Pinpoint the cell where the given text exists, returning its [x, y] midpoint coordinate. 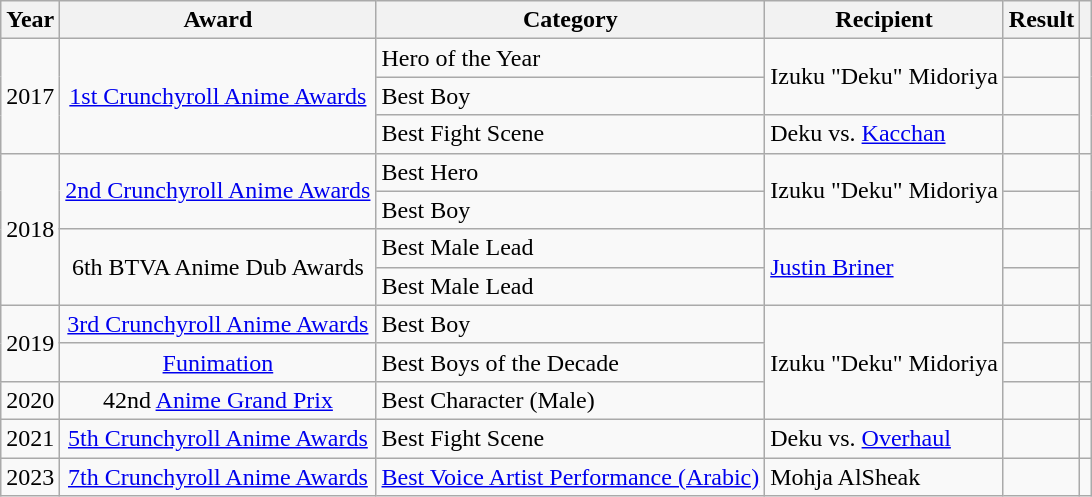
Best Voice Artist Performance (Arabic) [570, 477]
Mohja AlSheak [884, 477]
2023 [30, 477]
Best Hero [570, 172]
3rd Crunchyroll Anime Awards [218, 324]
Year [30, 20]
2021 [30, 438]
6th BTVA Anime Dub Awards [218, 267]
2020 [30, 400]
Deku vs. Overhaul [884, 438]
Best Character (Male) [570, 400]
7th Crunchyroll Anime Awards [218, 477]
2017 [30, 96]
Deku vs. Kacchan [884, 134]
Award [218, 20]
Category [570, 20]
2nd Crunchyroll Anime Awards [218, 191]
1st Crunchyroll Anime Awards [218, 96]
2019 [30, 343]
Hero of the Year [570, 58]
2018 [30, 229]
Result [1041, 20]
Funimation [218, 362]
Justin Briner [884, 267]
Best Boys of the Decade [570, 362]
Recipient [884, 20]
5th Crunchyroll Anime Awards [218, 438]
42nd Anime Grand Prix [218, 400]
